Determine the (x, y) coordinate at the center of the cell enclosing the given text.  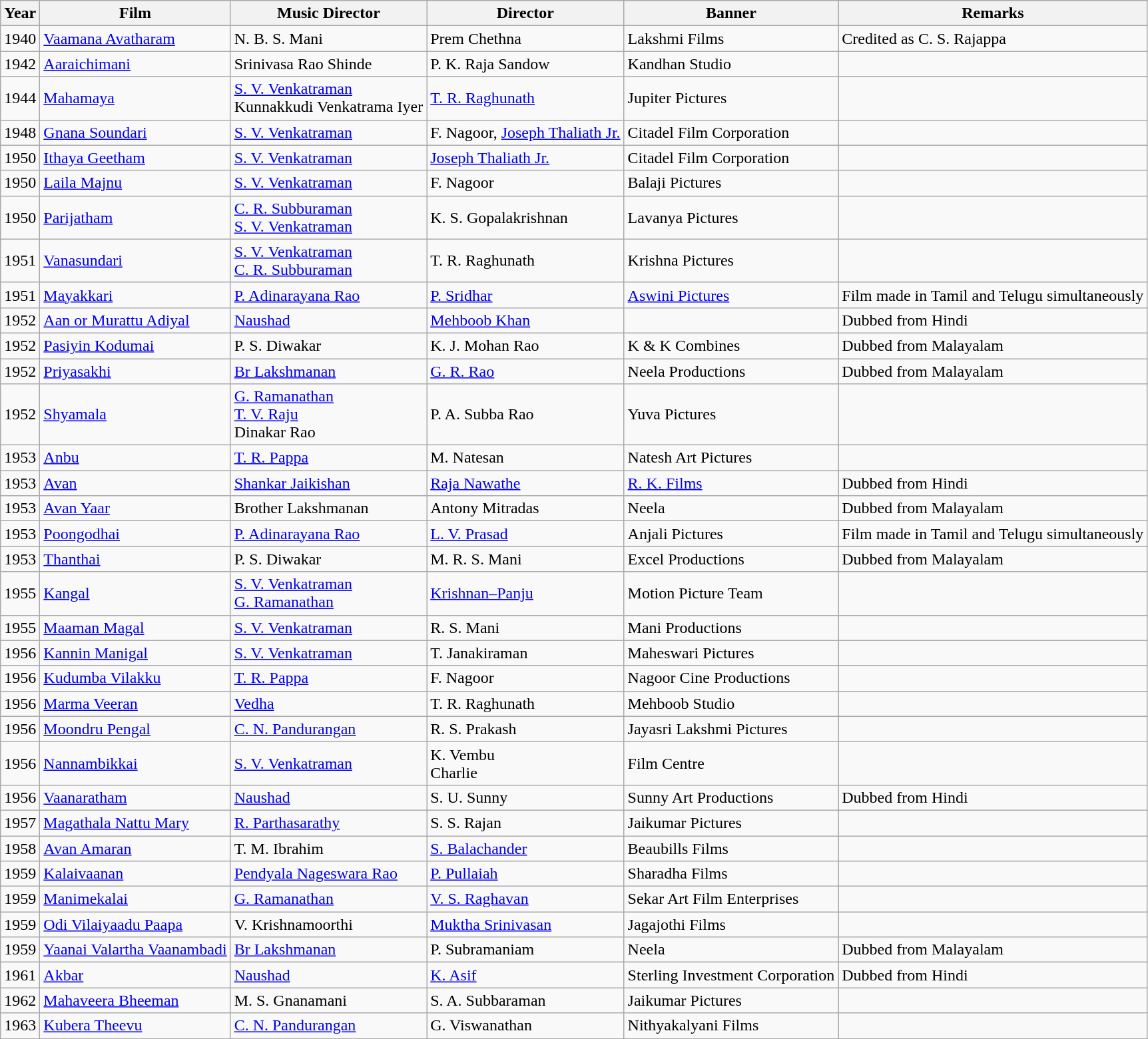
Mayakkari (135, 295)
Motion Picture Team (731, 594)
L. V. Prasad (525, 534)
R. S. Prakash (525, 729)
1942 (20, 64)
Film (135, 13)
Brother Lakshmanan (329, 509)
Nagoor Cine Productions (731, 678)
Film Centre (731, 763)
Poongodhai (135, 534)
Kubera Theevu (135, 1026)
Odi Vilaiyaadu Paapa (135, 925)
Aswini Pictures (731, 295)
N. B. S. Mani (329, 39)
Shankar Jaikishan (329, 483)
Director (525, 13)
C. R. SubburamanS. V. Venkatraman (329, 217)
1944 (20, 99)
F. Nagoor, Joseph Thaliath Jr. (525, 132)
Natesh Art Pictures (731, 458)
S. U. Sunny (525, 797)
Avan (135, 483)
S. V. VenkatramanG. Ramanathan (329, 594)
Thanthai (135, 559)
G. Ramanathan (329, 899)
Kannin Manigal (135, 653)
Akbar (135, 975)
Sharadha Films (731, 874)
Mehboob Studio (731, 704)
Krishnan–Panju (525, 594)
Nannambikkai (135, 763)
S. Balachander (525, 849)
Shyamala (135, 415)
Kangal (135, 594)
Nithyakalyani Films (731, 1026)
Balaji Pictures (731, 183)
P. Sridhar (525, 295)
Laila Majnu (135, 183)
V. S. Raghavan (525, 899)
Priyasakhi (135, 371)
Manimekalai (135, 899)
Jupiter Pictures (731, 99)
K. Asif (525, 975)
Vaamana Avatharam (135, 39)
Maheswari Pictures (731, 653)
K. J. Mohan Rao (525, 345)
1958 (20, 849)
S. A. Subbaraman (525, 1000)
Yuva Pictures (731, 415)
Pendyala Nageswara Rao (329, 874)
Krishna Pictures (731, 261)
R. Parthasarathy (329, 823)
Yaanai Valartha Vaanambadi (135, 950)
S. V. VenkatramanC. R. Subburaman (329, 261)
Avan Yaar (135, 509)
K. VembuCharlie (525, 763)
M. Natesan (525, 458)
G. RamanathanT. V. RajuDinakar Rao (329, 415)
M. R. S. Mani (525, 559)
Maaman Magal (135, 628)
R. K. Films (731, 483)
Kandhan Studio (731, 64)
Mahamaya (135, 99)
Aan or Murattu Adiyal (135, 320)
S. V. VenkatramanKunnakkudi Venkatrama Iyer (329, 99)
Year (20, 13)
Parijatham (135, 217)
Sterling Investment Corporation (731, 975)
1957 (20, 823)
K. S. Gopalakrishnan (525, 217)
1961 (20, 975)
Vanasundari (135, 261)
T. Janakiraman (525, 653)
Neela Productions (731, 371)
Vedha (329, 704)
Avan Amaran (135, 849)
M. S. Gnanamani (329, 1000)
Mahaveera Bheeman (135, 1000)
Beaubills Films (731, 849)
V. Krishnamoorthi (329, 925)
Banner (731, 13)
Kudumba Vilakku (135, 678)
Anbu (135, 458)
P. Pullaiah (525, 874)
Ithaya Geetham (135, 158)
T. M. Ibrahim (329, 849)
Gnana Soundari (135, 132)
Mehboob Khan (525, 320)
1963 (20, 1026)
Prem Chethna (525, 39)
R. S. Mani (525, 628)
Antony Mitradas (525, 509)
G. R. Rao (525, 371)
1948 (20, 132)
P. Subramaniam (525, 950)
P. A. Subba Rao (525, 415)
Magathala Nattu Mary (135, 823)
Music Director (329, 13)
Lakshmi Films (731, 39)
P. K. Raja Sandow (525, 64)
Sekar Art Film Enterprises (731, 899)
1940 (20, 39)
S. S. Rajan (525, 823)
Jagajothi Films (731, 925)
Muktha Srinivasan (525, 925)
Moondru Pengal (135, 729)
Anjali Pictures (731, 534)
Srinivasa Rao Shinde (329, 64)
Marma Veeran (135, 704)
Aaraichimani (135, 64)
G. Viswanathan (525, 1026)
K & K Combines (731, 345)
Remarks (993, 13)
Excel Productions (731, 559)
Lavanya Pictures (731, 217)
Mani Productions (731, 628)
Joseph Thaliath Jr. (525, 158)
Kalaivaanan (135, 874)
Vaanaratham (135, 797)
Raja Nawathe (525, 483)
Jayasri Lakshmi Pictures (731, 729)
Credited as C. S. Rajappa (993, 39)
Pasiyin Kodumai (135, 345)
1962 (20, 1000)
Sunny Art Productions (731, 797)
